Find where the given text appears and provide that cell's center as (x, y) coordinate. 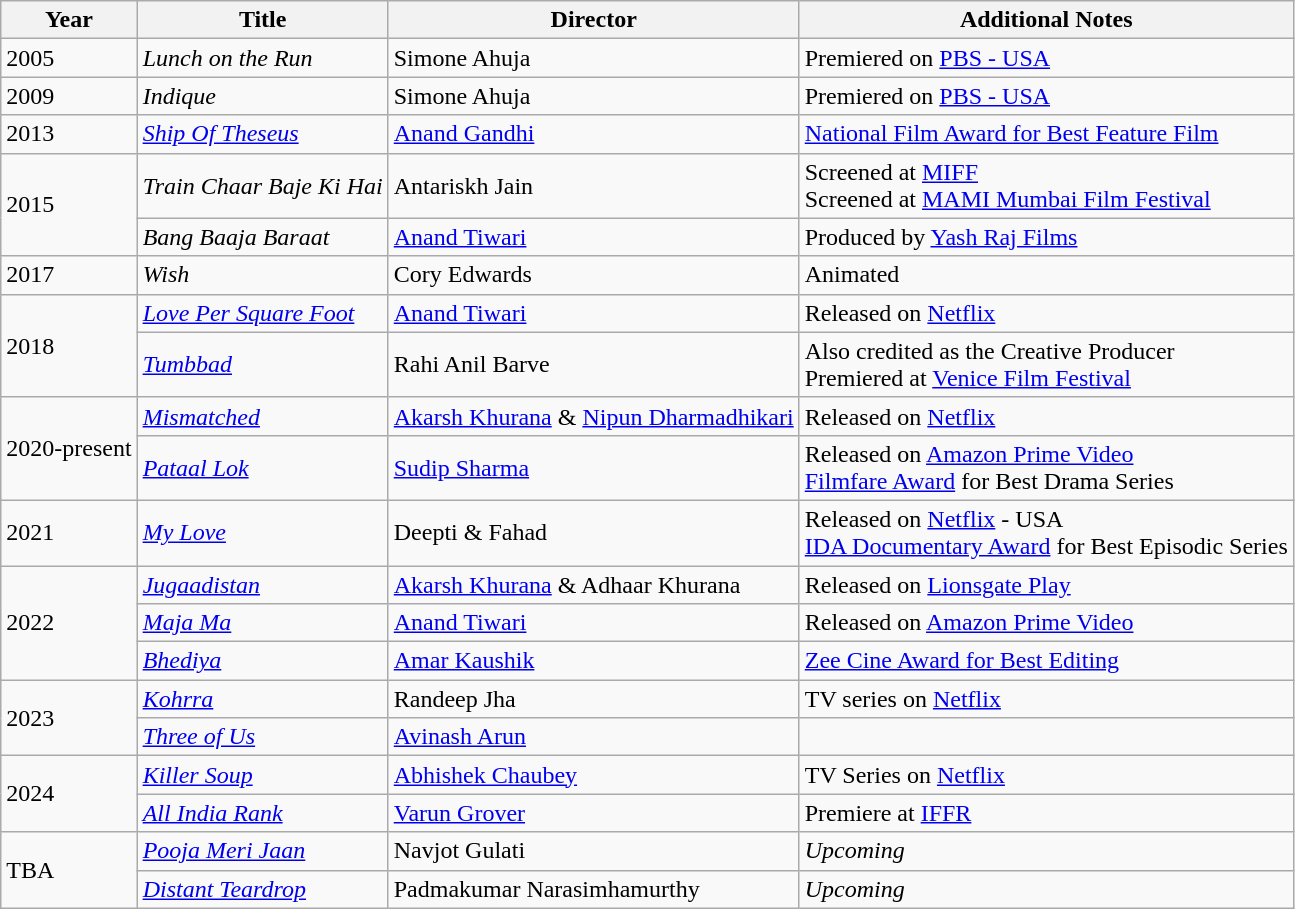
Rahi Anil Barve (594, 364)
Bang Baaja Baraat (262, 237)
Screened at MIFFScreened at MAMI Mumbai Film Festival (1046, 186)
Padmakumar Narasimhamurthy (594, 889)
2022 (69, 623)
Tumbbad (262, 364)
2009 (69, 96)
Released on Netflix - USAIDA Documentary Award for Best Episodic Series (1046, 532)
2015 (69, 204)
Year (69, 20)
Pooja Meri Jaan (262, 851)
Distant Teardrop (262, 889)
Released on Lionsgate Play (1046, 585)
Maja Ma (262, 623)
2018 (69, 346)
TV series on Netflix (1046, 699)
Bhediya (262, 661)
Varun Grover (594, 813)
Indique (262, 96)
Pataal Lok (262, 468)
Cory Edwards (594, 275)
Released on Amazon Prime VideoFilmfare Award for Best Drama Series (1046, 468)
Wish (262, 275)
Deepti & Fahad (594, 532)
Premiere at IFFR (1046, 813)
Navjot Gulati (594, 851)
2020-present (69, 448)
Mismatched (262, 416)
Train Chaar Baje Ki Hai (262, 186)
Amar Kaushik (594, 661)
Killer Soup (262, 775)
Sudip Sharma (594, 468)
Abhishek Chaubey (594, 775)
My Love (262, 532)
Love Per Square Foot (262, 313)
Lunch on the Run (262, 58)
National Film Award for Best Feature Film (1046, 134)
Animated (1046, 275)
Ship Of Theseus (262, 134)
Title (262, 20)
Kohrra (262, 699)
Additional Notes (1046, 20)
Avinash Arun (594, 737)
Jugaadistan (262, 585)
Released on Amazon Prime Video (1046, 623)
Zee Cine Award for Best Editing (1046, 661)
Director (594, 20)
2013 (69, 134)
TBA (69, 870)
Randeep Jha (594, 699)
Antariskh Jain (594, 186)
2023 (69, 718)
TV Series on Netflix (1046, 775)
2017 (69, 275)
2021 (69, 532)
Akarsh Khurana & Nipun Dharmadhikari (594, 416)
Three of Us (262, 737)
2005 (69, 58)
Anand Gandhi (594, 134)
Akarsh Khurana & Adhaar Khurana (594, 585)
All India Rank (262, 813)
Also credited as the Creative ProducerPremiered at Venice Film Festival (1046, 364)
2024 (69, 794)
Produced by Yash Raj Films (1046, 237)
